Identify which cell holds the provided text, then report its (x, y) central coordinate. 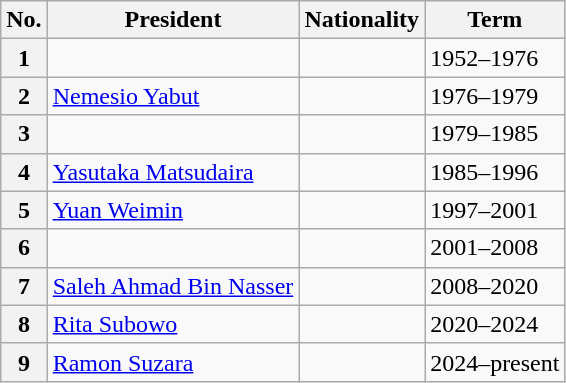
2024–present (495, 362)
President (173, 20)
No. (24, 20)
Saleh Ahmad Bin Nasser (173, 286)
Term (495, 20)
Rita Subowo (173, 324)
Ramon Suzara (173, 362)
9 (24, 362)
2001–2008 (495, 248)
3 (24, 134)
1997–2001 (495, 210)
2008–2020 (495, 286)
Yasutaka Matsudaira (173, 172)
6 (24, 248)
1952–1976 (495, 58)
1985–1996 (495, 172)
2 (24, 96)
8 (24, 324)
Nemesio Yabut (173, 96)
4 (24, 172)
Nationality (362, 20)
1976–1979 (495, 96)
Yuan Weimin (173, 210)
7 (24, 286)
5 (24, 210)
2020–2024 (495, 324)
1 (24, 58)
1979–1985 (495, 134)
